For the text-containing cell, return its midpoint in [x, y] coordinate format. 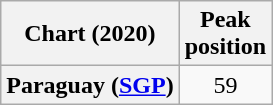
Peakposition [225, 34]
59 [225, 85]
Paraguay (SGP) [90, 85]
Chart (2020) [90, 34]
